For the text-containing cell, return its midpoint in [X, Y] coordinate format. 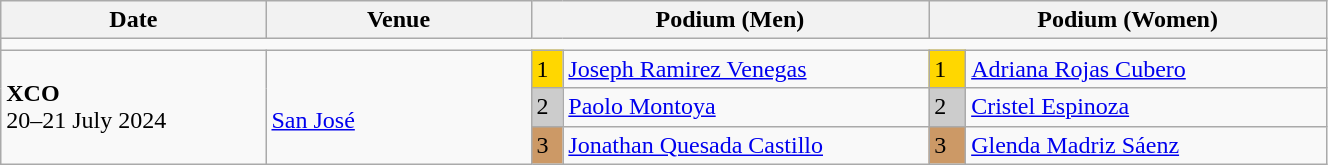
San José [398, 107]
Cristel Espinoza [1146, 107]
Podium (Women) [1128, 20]
Glenda Madriz Sáenz [1146, 145]
Paolo Montoya [746, 107]
Podium (Men) [730, 20]
Jonathan Quesada Castillo [746, 145]
Date [134, 20]
Venue [398, 20]
Adriana Rojas Cubero [1146, 69]
Joseph Ramirez Venegas [746, 69]
XCO 20–21 July 2024 [134, 107]
